Capture the cell that displays the provided text and extract its (x, y) central coordinate. 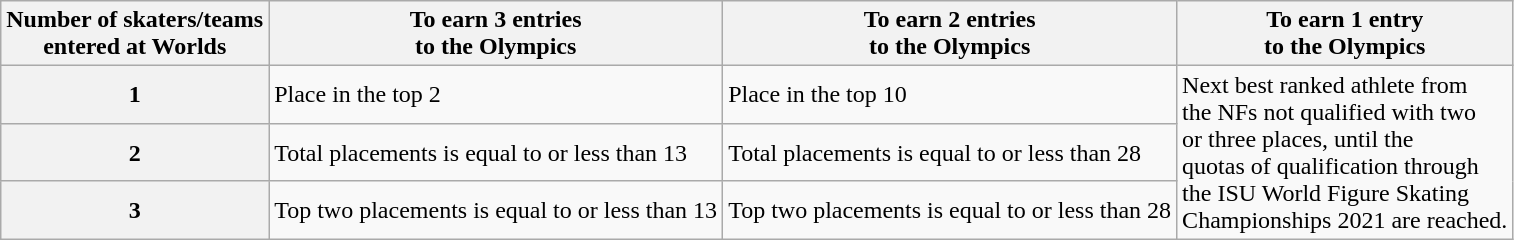
To earn 1 entry to the Olympics (1345, 34)
Place in the top 10 (950, 95)
Total placements is equal to or less than 13 (496, 152)
To earn 2 entries to the Olympics (950, 34)
Place in the top 2 (496, 95)
1 (135, 95)
3 (135, 210)
2 (135, 152)
Total placements is equal to or less than 28 (950, 152)
To earn 3 entries to the Olympics (496, 34)
Top two placements is equal to or less than 28 (950, 210)
Top two placements is equal to or less than 13 (496, 210)
Number of skaters/teams entered at Worlds (135, 34)
